Capture the cell that displays the provided text and extract its (x, y) central coordinate. 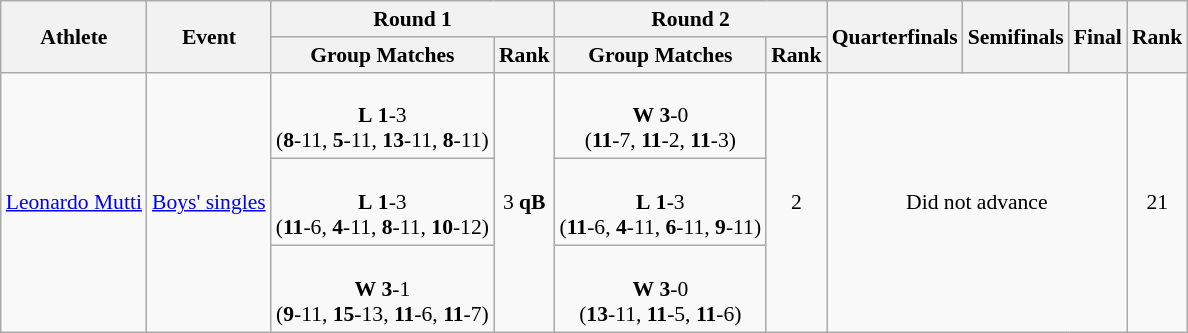
W 3-0 (13-11, 11-5, 11-6) (661, 290)
Round 2 (691, 19)
Athlete (74, 36)
21 (1158, 202)
L 1-3 (8-11, 5-11, 13-11, 8-11) (382, 116)
W 3-1 (9-11, 15-13, 11-6, 11-7) (382, 290)
Did not advance (977, 202)
Event (209, 36)
L 1-3 (11-6, 4-11, 8-11, 10-12) (382, 202)
Final (1098, 36)
Semifinals (1016, 36)
3 qB (524, 202)
Leonardo Mutti (74, 202)
Quarterfinals (895, 36)
W 3-0 (11-7, 11-2, 11-3) (661, 116)
Round 1 (413, 19)
2 (796, 202)
Boys' singles (209, 202)
L 1-3 (11-6, 4-11, 6-11, 9-11) (661, 202)
